Search for the cell housing the specified text and yield its (X, Y) center coordinate. 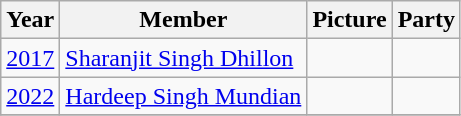
Picture (350, 20)
2022 (30, 96)
Sharanjit Singh Dhillon (184, 58)
Hardeep Singh Mundian (184, 96)
Year (30, 20)
2017 (30, 58)
Party (426, 20)
Member (184, 20)
